Determine the [X, Y] coordinate at the center of the cell enclosing the given text.  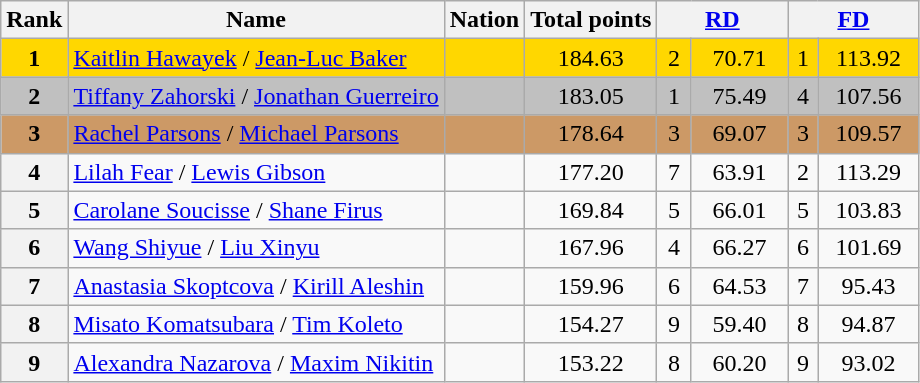
153.22 [591, 362]
178.64 [591, 134]
154.27 [591, 324]
Wang Shiyue / Liu Xinyu [256, 248]
66.01 [740, 210]
183.05 [591, 96]
69.07 [740, 134]
59.40 [740, 324]
Alexandra Nazarova / Maxim Nikitin [256, 362]
Anastasia Skoptcova / Kirill Aleshin [256, 286]
184.63 [591, 58]
167.96 [591, 248]
Lilah Fear / Lewis Gibson [256, 172]
Rank [34, 20]
RD [722, 20]
Misato Komatsubara / Tim Koleto [256, 324]
113.92 [868, 58]
Total points [591, 20]
169.84 [591, 210]
Tiffany Zahorski / Jonathan Guerreiro [256, 96]
FD [854, 20]
Name [256, 20]
107.56 [868, 96]
101.69 [868, 248]
103.83 [868, 210]
63.91 [740, 172]
Kaitlin Hawayek / Jean-Luc Baker [256, 58]
Carolane Soucisse / Shane Firus [256, 210]
Nation [484, 20]
177.20 [591, 172]
94.87 [868, 324]
75.49 [740, 96]
95.43 [868, 286]
Rachel Parsons / Michael Parsons [256, 134]
109.57 [868, 134]
64.53 [740, 286]
60.20 [740, 362]
113.29 [868, 172]
93.02 [868, 362]
70.71 [740, 58]
159.96 [591, 286]
66.27 [740, 248]
